Extract the (X, Y) coordinate from the center of the cell holding the provided text.  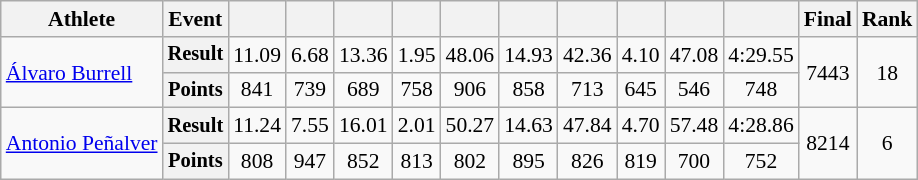
4:29.55 (760, 55)
Event (196, 19)
14.63 (528, 126)
6 (888, 144)
11.09 (257, 55)
739 (310, 90)
50.27 (470, 126)
752 (760, 162)
802 (470, 162)
16.01 (364, 126)
713 (588, 90)
42.36 (588, 55)
947 (310, 162)
700 (694, 162)
906 (470, 90)
858 (528, 90)
Athlete (82, 19)
808 (257, 162)
11.24 (257, 126)
819 (641, 162)
546 (694, 90)
895 (528, 162)
826 (588, 162)
7443 (828, 72)
689 (364, 90)
4:28.86 (760, 126)
48.06 (470, 55)
Rank (888, 19)
1.95 (417, 55)
6.68 (310, 55)
852 (364, 162)
57.48 (694, 126)
4.70 (641, 126)
758 (417, 90)
841 (257, 90)
Antonio Peñalver (82, 144)
8214 (828, 144)
47.08 (694, 55)
2.01 (417, 126)
13.36 (364, 55)
14.93 (528, 55)
748 (760, 90)
Final (828, 19)
645 (641, 90)
813 (417, 162)
18 (888, 72)
Álvaro Burrell (82, 72)
7.55 (310, 126)
4.10 (641, 55)
47.84 (588, 126)
